Provide the (x, y) coordinate of the cell's center where the given text is located.  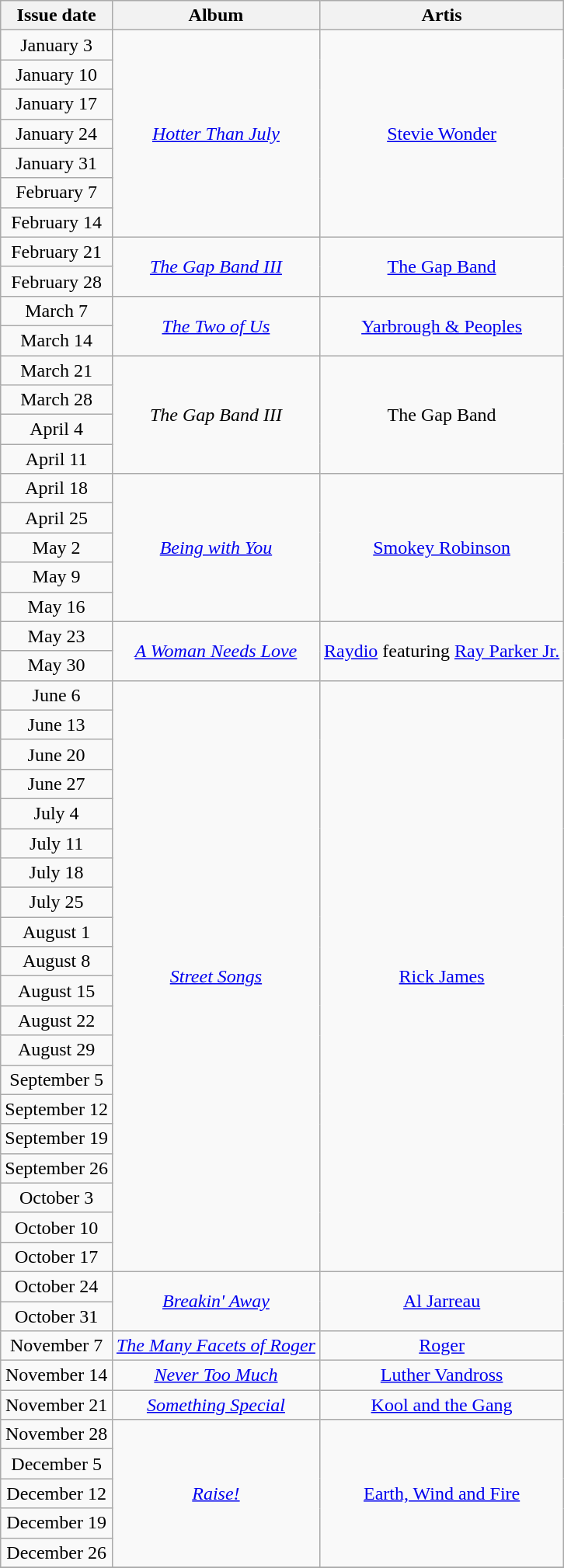
A Woman Needs Love (216, 651)
Hotter Than July (216, 134)
August 22 (57, 1020)
Kool and the Gang (441, 1405)
October 3 (57, 1198)
April 4 (57, 429)
February 14 (57, 222)
June 20 (57, 754)
September 5 (57, 1080)
Rick James (441, 975)
Raydio featuring Ray Parker Jr. (441, 651)
May 30 (57, 666)
June 6 (57, 695)
November 21 (57, 1405)
January 10 (57, 75)
May 16 (57, 607)
Album (216, 16)
February 28 (57, 281)
May 9 (57, 577)
Breakin' Away (216, 1301)
April 11 (57, 459)
January 3 (57, 45)
August 8 (57, 961)
September 26 (57, 1168)
November 28 (57, 1434)
July 18 (57, 873)
May 23 (57, 636)
Artis (441, 16)
July 25 (57, 902)
December 19 (57, 1523)
March 28 (57, 400)
April 25 (57, 518)
January 31 (57, 163)
October 24 (57, 1286)
Al Jarreau (441, 1301)
The Many Facets of Roger (216, 1346)
Being with You (216, 548)
The Two of Us (216, 325)
March 21 (57, 370)
July 11 (57, 843)
Street Songs (216, 975)
November 7 (57, 1346)
June 13 (57, 725)
December 5 (57, 1464)
Stevie Wonder (441, 134)
January 24 (57, 134)
Yarbrough & Peoples (441, 325)
August 29 (57, 1050)
September 19 (57, 1139)
Luther Vandross (441, 1375)
October 10 (57, 1227)
Roger (441, 1346)
Earth, Wind and Fire (441, 1493)
August 15 (57, 991)
February 21 (57, 252)
June 27 (57, 784)
Raise! (216, 1493)
February 7 (57, 193)
Smokey Robinson (441, 548)
January 17 (57, 104)
October 17 (57, 1257)
Never Too Much (216, 1375)
October 31 (57, 1316)
Issue date (57, 16)
March 7 (57, 311)
Something Special (216, 1405)
December 26 (57, 1552)
September 12 (57, 1109)
November 14 (57, 1375)
April 18 (57, 488)
December 12 (57, 1493)
May 2 (57, 548)
March 14 (57, 340)
July 4 (57, 813)
August 1 (57, 932)
